For the text-containing cell, return its midpoint in (x, y) coordinate format. 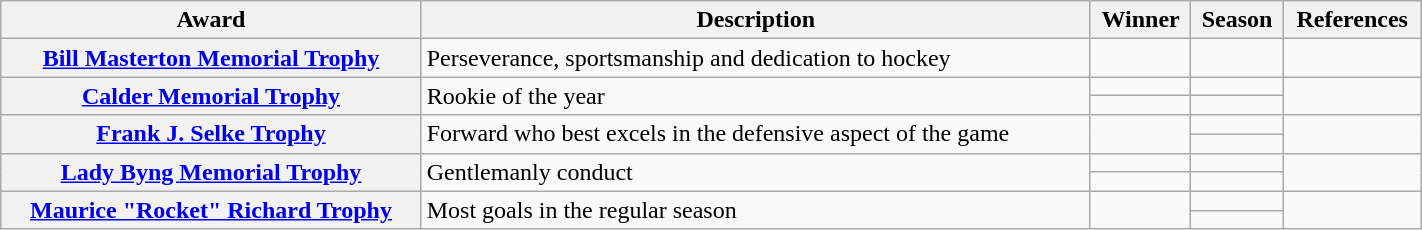
Bill Masterton Memorial Trophy (211, 58)
Most goals in the regular season (756, 210)
Gentlemanly conduct (756, 172)
Forward who best excels in the defensive aspect of the game (756, 134)
References (1352, 20)
Description (756, 20)
Perseverance, sportsmanship and dedication to hockey (756, 58)
Frank J. Selke Trophy (211, 134)
Winner (1140, 20)
Calder Memorial Trophy (211, 96)
Maurice "Rocket" Richard Trophy (211, 210)
Award (211, 20)
Season (1237, 20)
Rookie of the year (756, 96)
Lady Byng Memorial Trophy (211, 172)
